Pinpoint the cell where the given text exists, returning its [X, Y] midpoint coordinate. 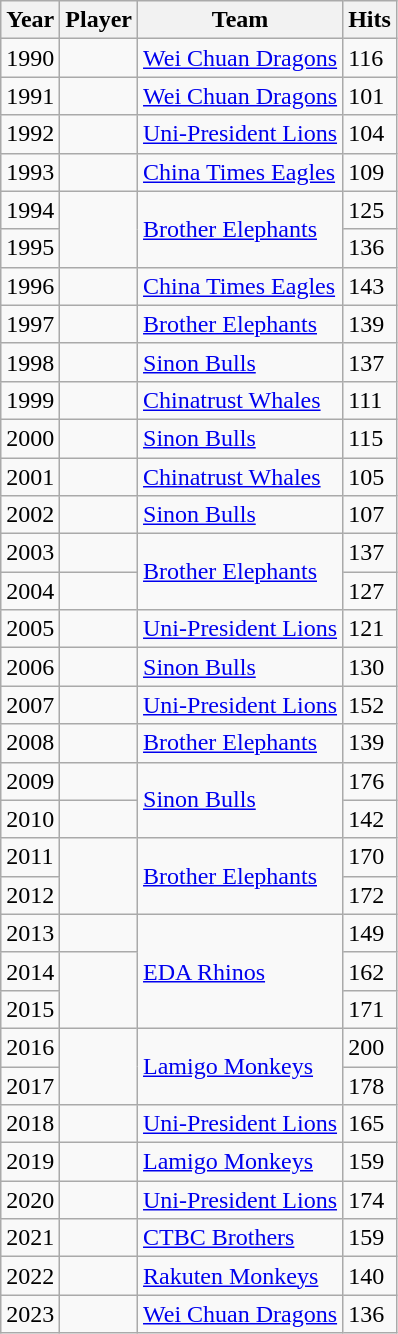
2023 [30, 1314]
1990 [30, 58]
2015 [30, 1009]
200 [370, 1047]
152 [370, 705]
143 [370, 286]
1991 [30, 96]
1997 [30, 324]
172 [370, 895]
2014 [30, 971]
2006 [30, 667]
162 [370, 971]
Player [99, 20]
174 [370, 1200]
2020 [30, 1200]
2013 [30, 933]
1996 [30, 286]
1993 [30, 172]
104 [370, 134]
105 [370, 477]
171 [370, 1009]
111 [370, 400]
Year [30, 20]
1999 [30, 400]
1994 [30, 210]
CTBC Brothers [240, 1238]
2010 [30, 819]
2022 [30, 1276]
140 [370, 1276]
2004 [30, 591]
2019 [30, 1162]
2005 [30, 629]
1998 [30, 362]
Team [240, 20]
2007 [30, 705]
2017 [30, 1085]
127 [370, 591]
115 [370, 438]
2003 [30, 553]
165 [370, 1124]
EDA Rhinos [240, 971]
125 [370, 210]
1992 [30, 134]
Rakuten Monkeys [240, 1276]
1995 [30, 248]
2001 [30, 477]
2008 [30, 743]
2000 [30, 438]
2012 [30, 895]
109 [370, 172]
2018 [30, 1124]
2016 [30, 1047]
142 [370, 819]
107 [370, 515]
149 [370, 933]
130 [370, 667]
2002 [30, 515]
178 [370, 1085]
121 [370, 629]
116 [370, 58]
176 [370, 781]
170 [370, 857]
2009 [30, 781]
2011 [30, 857]
101 [370, 96]
Hits [370, 20]
2021 [30, 1238]
